Find where the given text appears and provide that cell's center as (x, y) coordinate. 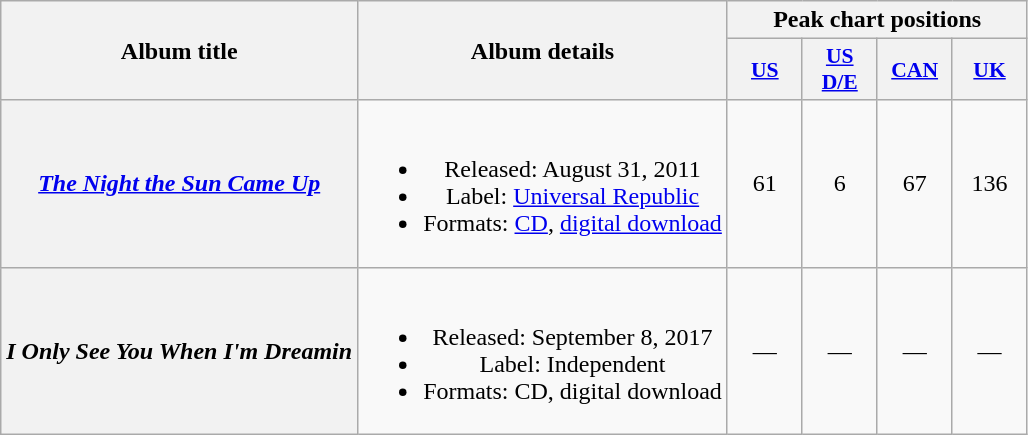
The Night the Sun Came Up (180, 184)
Released: September 8, 2017Label: IndependentFormats: CD, digital download (543, 350)
UK (990, 70)
USD/E (840, 70)
6 (840, 184)
Released: August 31, 2011Label: Universal RepublicFormats: CD, digital download (543, 184)
Album details (543, 50)
US (764, 70)
CAN (914, 70)
Peak chart positions (877, 20)
136 (990, 184)
I Only See You When I'm Dreamin (180, 350)
61 (764, 184)
Album title (180, 50)
67 (914, 184)
